Scan for the cell matching the given text and deliver its (x, y) coordinate at center. 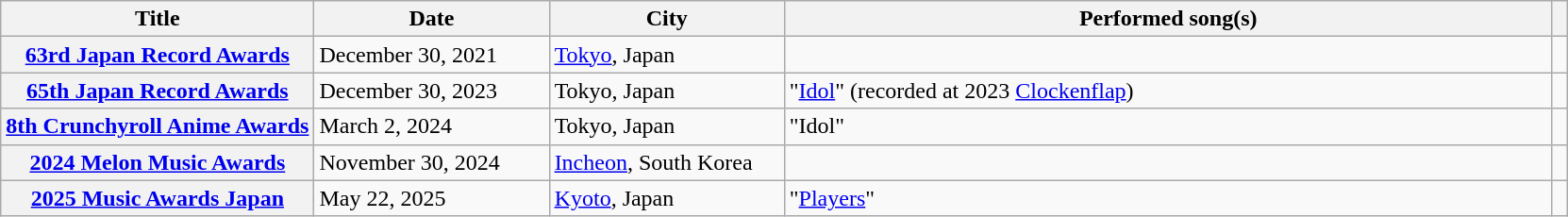
November 30, 2024 (432, 162)
Kyoto, Japan (666, 198)
Incheon, South Korea (666, 162)
"Idol" (recorded at 2023 Clockenflap) (1168, 91)
Performed song(s) (1168, 19)
8th Crunchyroll Anime Awards (158, 126)
63rd Japan Record Awards (158, 55)
March 2, 2024 (432, 126)
65th Japan Record Awards (158, 91)
2025 Music Awards Japan (158, 198)
"Idol" (1168, 126)
Date (432, 19)
December 30, 2021 (432, 55)
December 30, 2023 (432, 91)
2024 Melon Music Awards (158, 162)
Title (158, 19)
"Players" (1168, 198)
City (666, 19)
May 22, 2025 (432, 198)
